For the text-containing cell, return its midpoint in [X, Y] coordinate format. 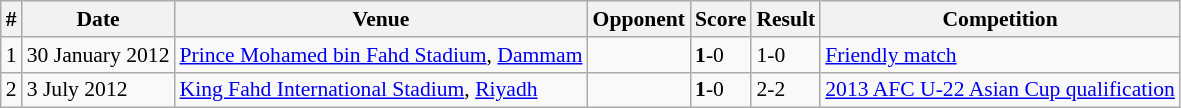
1 [12, 55]
Result [786, 19]
# [12, 19]
Prince Mohamed bin Fahd Stadium, Dammam [380, 55]
Score [720, 19]
Date [98, 19]
Venue [380, 19]
Opponent [640, 19]
3 July 2012 [98, 90]
Friendly match [1000, 55]
2 [12, 90]
30 January 2012 [98, 55]
Competition [1000, 19]
King Fahd International Stadium, Riyadh [380, 90]
2-2 [786, 90]
2013 AFC U-22 Asian Cup qualification [1000, 90]
